Return [X, Y] of the center of cell containing provided text 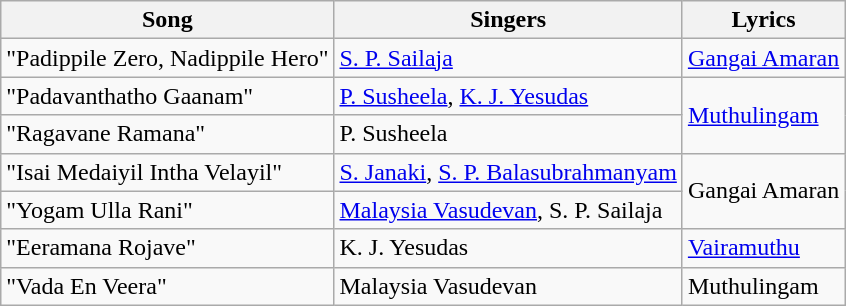
S. P. Sailaja [508, 58]
Song [168, 20]
"Ragavane Ramana" [168, 134]
S. Janaki, S. P. Balasubrahmanyam [508, 172]
K. J. Yesudas [508, 248]
"Padippile Zero, Nadippile Hero" [168, 58]
Singers [508, 20]
"Isai Medaiyil Intha Velayil" [168, 172]
"Vada En Veera" [168, 286]
P. Susheela [508, 134]
"Eeramana Rojave" [168, 248]
"Yogam Ulla Rani" [168, 210]
Malaysia Vasudevan, S. P. Sailaja [508, 210]
P. Susheela, K. J. Yesudas [508, 96]
Lyrics [763, 20]
"Padavanthatho Gaanam" [168, 96]
Malaysia Vasudevan [508, 286]
Vairamuthu [763, 248]
